Locate the cell with the specified text and output its (X, Y) center coordinate. 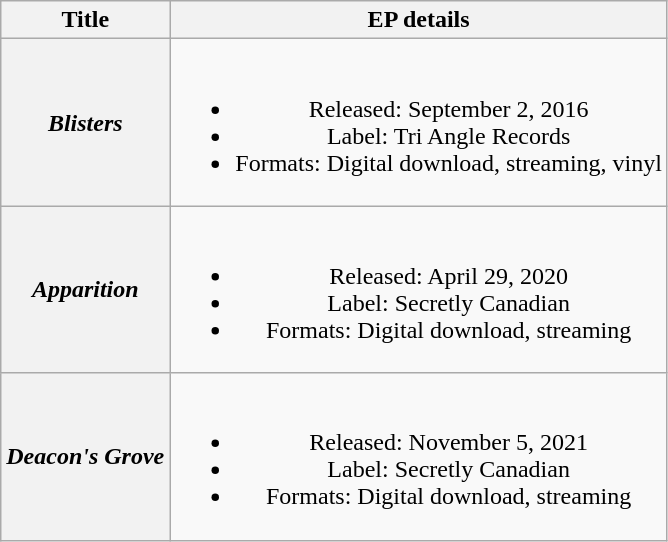
Released: April 29, 2020Label: Secretly CanadianFormats: Digital download, streaming (419, 290)
Apparition (86, 290)
Title (86, 20)
Released: September 2, 2016Label: Tri Angle RecordsFormats: Digital download, streaming, vinyl (419, 122)
Deacon's Grove (86, 456)
Released: November 5, 2021Label: Secretly CanadianFormats: Digital download, streaming (419, 456)
EP details (419, 20)
Blisters (86, 122)
